For the text-containing cell, return its midpoint in [X, Y] coordinate format. 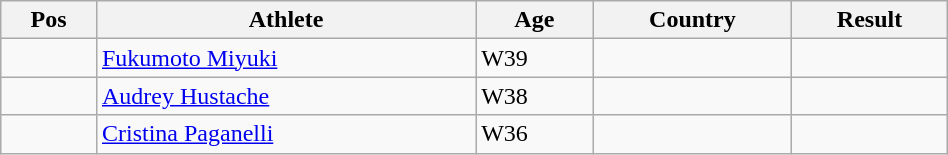
Fukumoto Miyuki [286, 58]
Athlete [286, 20]
Audrey Hustache [286, 96]
Pos [49, 20]
Cristina Paganelli [286, 134]
W36 [534, 134]
Age [534, 20]
Country [692, 20]
Result [870, 20]
W38 [534, 96]
W39 [534, 58]
